Find where the given text appears and provide that cell's center as [x, y] coordinate. 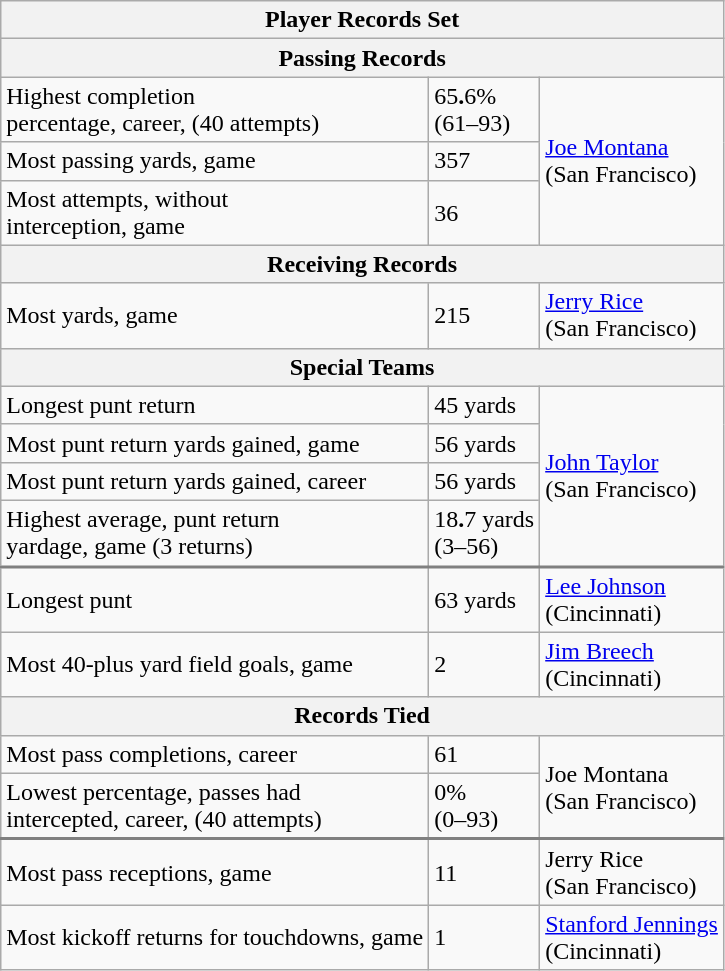
Special Teams [362, 367]
Longest punt return [215, 405]
Most pass receptions, game [215, 872]
215 [484, 316]
Longest punt [215, 599]
65.6% (61–93) [484, 110]
2 [484, 664]
357 [484, 161]
Stanford Jennings(Cincinnati) [632, 938]
Receiving Records [362, 264]
45 yards [484, 405]
Most pass completions, career [215, 754]
18.7 yards (3–56) [484, 533]
Most punt return yards gained, career [215, 481]
Lee Johnson(Cincinnati) [632, 599]
Records Tied [362, 716]
63 yards [484, 599]
Lowest percentage, passes hadintercepted, career, (40 attempts) [215, 806]
Player Records Set [362, 20]
0% (0–93) [484, 806]
John Taylor(San Francisco) [632, 476]
Passing Records [362, 58]
Most attempts, withoutinterception, game [215, 212]
Most kickoff returns for touchdowns, game [215, 938]
61 [484, 754]
Most yards, game [215, 316]
Most passing yards, game [215, 161]
Most 40-plus yard field goals, game [215, 664]
Most punt return yards gained, game [215, 443]
1 [484, 938]
36 [484, 212]
Highest average, punt return yardage, game (3 returns) [215, 533]
Jim Breech(Cincinnati) [632, 664]
Highest completion percentage, career, (40 attempts) [215, 110]
11 [484, 872]
